Locate the cell with the specified text and output its [X, Y] center coordinate. 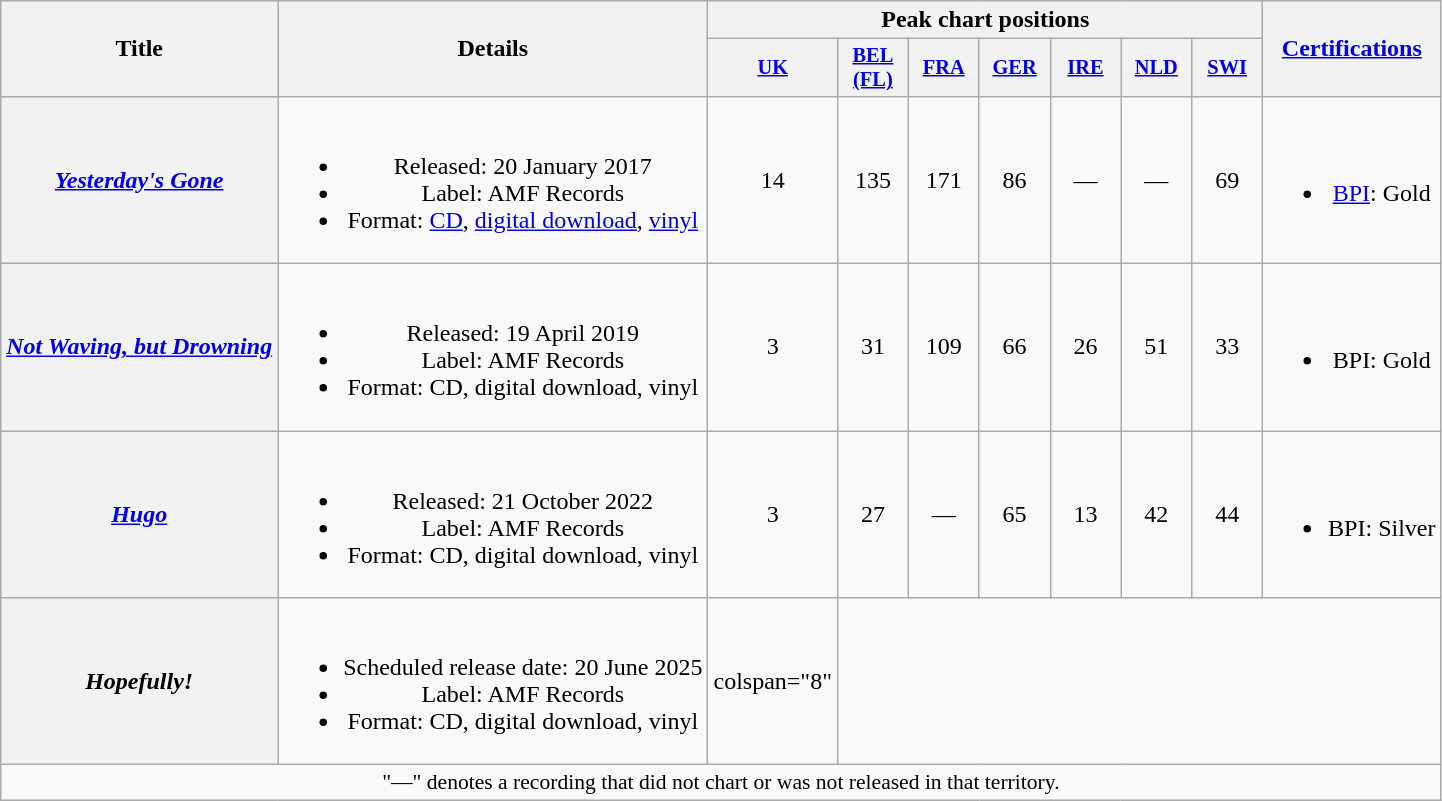
Yesterday's Gone [140, 180]
GER [1014, 68]
42 [1156, 514]
13 [1086, 514]
14 [773, 180]
51 [1156, 348]
31 [872, 348]
86 [1014, 180]
Released: 20 January 2017Label: AMF RecordsFormat: CD, digital download, vinyl [493, 180]
Hugo [140, 514]
"—" denotes a recording that did not chart or was not released in that territory. [721, 783]
Released: 19 April 2019Label: AMF RecordsFormat: CD, digital download, vinyl [493, 348]
109 [944, 348]
UK [773, 68]
Not Waving, but Drowning [140, 348]
Title [140, 49]
Certifications [1352, 49]
33 [1228, 348]
66 [1014, 348]
Details [493, 49]
Peak chart positions [986, 20]
26 [1086, 348]
NLD [1156, 68]
69 [1228, 180]
BEL (FL) [872, 68]
Scheduled release date: 20 June 2025Label: AMF RecordsFormat: CD, digital download, vinyl [493, 682]
Hopefully! [140, 682]
SWI [1228, 68]
27 [872, 514]
135 [872, 180]
BPI: Silver [1352, 514]
Released: 21 October 2022Label: AMF RecordsFormat: CD, digital download, vinyl [493, 514]
IRE [1086, 68]
FRA [944, 68]
171 [944, 180]
44 [1228, 514]
65 [1014, 514]
colspan="8" [773, 682]
